Search for the cell housing the specified text and yield its [X, Y] center coordinate. 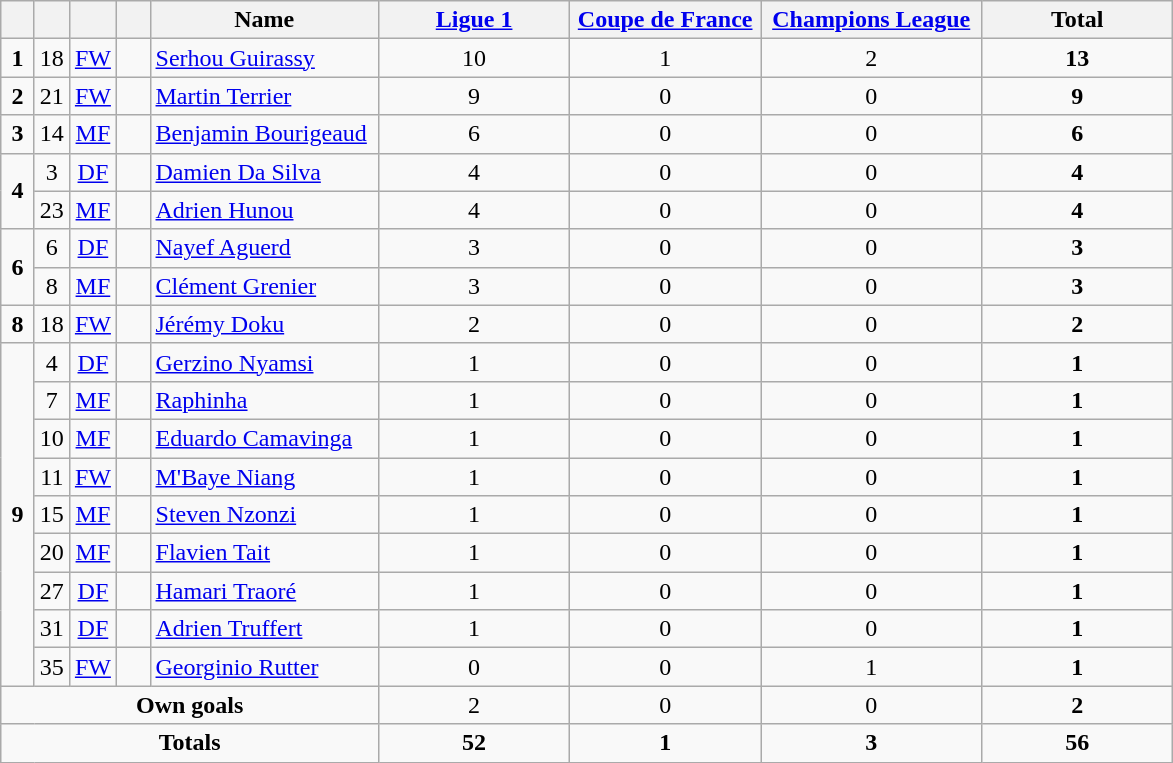
Coupe de France [666, 20]
15 [52, 515]
Serhou Guirassy [264, 58]
Name [264, 20]
Georginio Rutter [264, 667]
13 [1078, 58]
27 [52, 591]
52 [474, 743]
Adrien Hunou [264, 210]
Benjamin Bourigeaud [264, 134]
Totals [190, 743]
Champions League [872, 20]
11 [52, 477]
Steven Nzonzi [264, 515]
31 [52, 629]
56 [1078, 743]
14 [52, 134]
Flavien Tait [264, 553]
Clément Grenier [264, 286]
Hamari Traoré [264, 591]
Jérémy Doku [264, 324]
Eduardo Camavinga [264, 438]
23 [52, 210]
M'Baye Niang [264, 477]
Nayef Aguerd [264, 248]
Martin Terrier [264, 96]
35 [52, 667]
Damien Da Silva [264, 172]
Total [1078, 20]
20 [52, 553]
21 [52, 96]
Ligue 1 [474, 20]
Gerzino Nyamsi [264, 362]
Own goals [190, 705]
7 [52, 400]
Raphinha [264, 400]
Adrien Truffert [264, 629]
